Search for the cell housing the specified text and yield its [x, y] center coordinate. 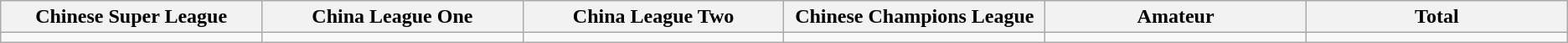
Chinese Super League [132, 17]
China League One [392, 17]
Chinese Champions League [915, 17]
China League Two [653, 17]
Amateur [1176, 17]
Total [1436, 17]
